Return (x, y) of the center of cell containing provided text 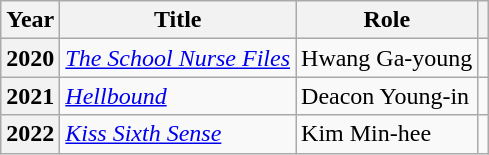
Hwang Ga-young (387, 58)
Title (178, 20)
Hellbound (178, 96)
2020 (30, 58)
Kim Min-hee (387, 134)
2022 (30, 134)
2021 (30, 96)
Kiss Sixth Sense (178, 134)
Role (387, 20)
Deacon Young-in (387, 96)
The School Nurse Files (178, 58)
Year (30, 20)
